Search for the cell housing the specified text and yield its (x, y) center coordinate. 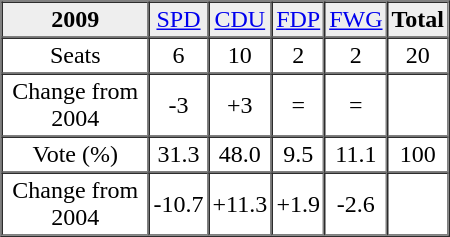
Seats (76, 56)
10 (240, 56)
11.1 (356, 154)
+1.9 (298, 204)
Total (418, 20)
Vote (%) (76, 154)
SPD (178, 20)
48.0 (240, 154)
6 (178, 56)
FWG (356, 20)
+11.3 (240, 204)
100 (418, 154)
-2.6 (356, 204)
-3 (178, 106)
9.5 (298, 154)
20 (418, 56)
2009 (76, 20)
CDU (240, 20)
-10.7 (178, 204)
+3 (240, 106)
31.3 (178, 154)
FDP (298, 20)
